Find where the given text appears and provide that cell's center as [x, y] coordinate. 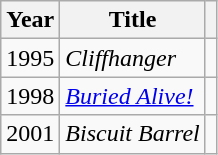
Cliffhanger [133, 58]
Biscuit Barrel [133, 134]
Buried Alive! [133, 96]
Title [133, 20]
1998 [30, 96]
Year [30, 20]
1995 [30, 58]
2001 [30, 134]
